Pinpoint the cell where the given text exists, returning its (X, Y) midpoint coordinate. 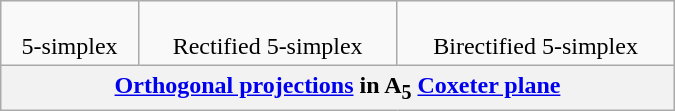
Rectified 5-simplex (267, 34)
Birectified 5-simplex (536, 34)
5-simplex (70, 34)
Orthogonal projections in A5 Coxeter plane (338, 88)
